Find where the given text appears and provide that cell's center as (x, y) coordinate. 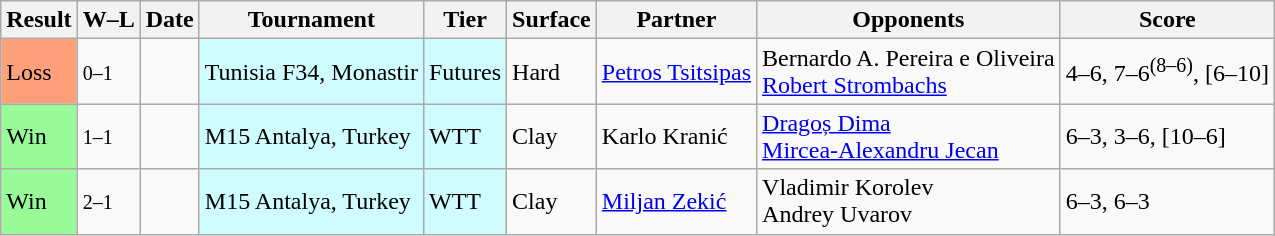
Dragoș Dima Mircea-Alexandru Jecan (909, 136)
4–6, 7–6(8–6), [6–10] (1167, 72)
Score (1167, 20)
Hard (552, 72)
Tier (464, 20)
Tunisia F34, Monastir (311, 72)
2–1 (108, 202)
6–3, 3–6, [10–6] (1167, 136)
1–1 (108, 136)
Date (170, 20)
Result (39, 20)
Tournament (311, 20)
Partner (676, 20)
Bernardo A. Pereira e Oliveira Robert Strombachs (909, 72)
Surface (552, 20)
W–L (108, 20)
Futures (464, 72)
Petros Tsitsipas (676, 72)
6–3, 6–3 (1167, 202)
Vladimir Korolev Andrey Uvarov (909, 202)
Opponents (909, 20)
Loss (39, 72)
0–1 (108, 72)
Karlo Kranić (676, 136)
Miljan Zekić (676, 202)
